Find where the given text appears and provide that cell's center as (x, y) coordinate. 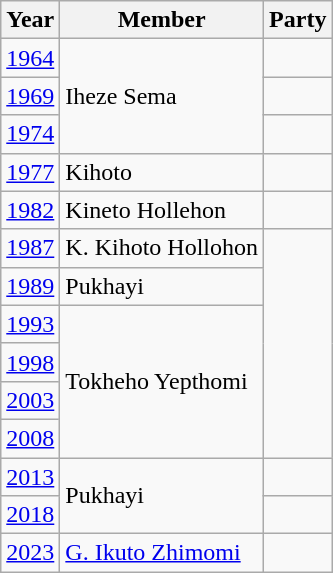
Tokheho Yepthomi (162, 381)
2008 (30, 438)
Party (298, 20)
1977 (30, 172)
1974 (30, 134)
1993 (30, 324)
2023 (30, 553)
1987 (30, 248)
2018 (30, 515)
1989 (30, 286)
1969 (30, 96)
Kineto Hollehon (162, 210)
G. Ikuto Zhimomi (162, 553)
1982 (30, 210)
Member (162, 20)
2013 (30, 477)
1964 (30, 58)
Year (30, 20)
1998 (30, 362)
2003 (30, 400)
Iheze Sema (162, 96)
Kihoto (162, 172)
K. Kihoto Hollohon (162, 248)
